Pinpoint the cell where the given text exists, returning its [X, Y] midpoint coordinate. 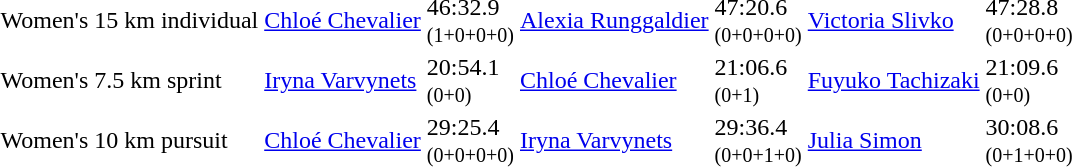
Fuyuko Tachizaki [894, 80]
21:06.6(0+1) [758, 80]
Iryna Varvynets [343, 80]
20:54.1(0+0) [470, 80]
Chloé Chevalier [614, 80]
